Return the (X, Y) coordinate for the center point of the cell that contains the specified text.  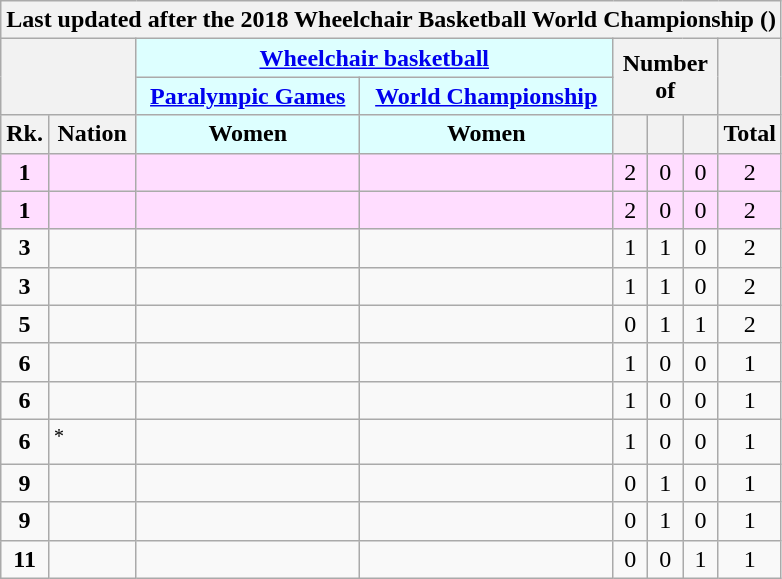
Number of (666, 77)
11 (25, 559)
Wheelchair basketball (374, 58)
Last updated after the 2018 Wheelchair Basketball World Championship () (392, 20)
5 (25, 324)
Paralympic Games (248, 96)
* (92, 442)
Total (750, 134)
Nation (92, 134)
Rk. (25, 134)
World Championship (486, 96)
